Return the (X, Y) coordinate for the center point of the cell that contains the specified text.  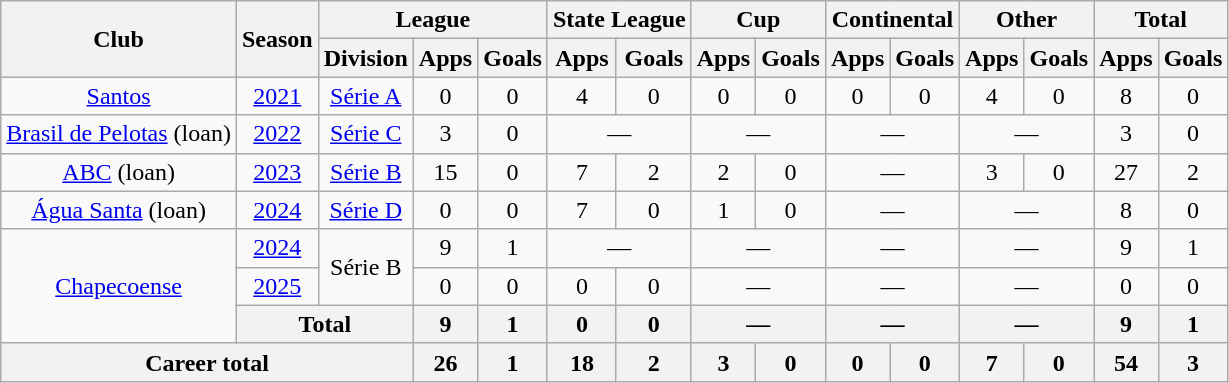
18 (582, 362)
Cup (758, 20)
Career total (208, 362)
Série A (366, 96)
2023 (277, 172)
Other (1027, 20)
State League (619, 20)
Série C (366, 134)
26 (445, 362)
Santos (119, 96)
27 (1126, 172)
Club (119, 39)
2021 (277, 96)
Continental (892, 20)
Brasil de Pelotas (loan) (119, 134)
2022 (277, 134)
Division (366, 58)
54 (1126, 362)
Série D (366, 210)
ABC (loan) (119, 172)
2025 (277, 286)
Água Santa (loan) (119, 210)
Season (277, 39)
League (432, 20)
Chapecoense (119, 286)
15 (445, 172)
